Search for the cell housing the specified text and yield its (X, Y) center coordinate. 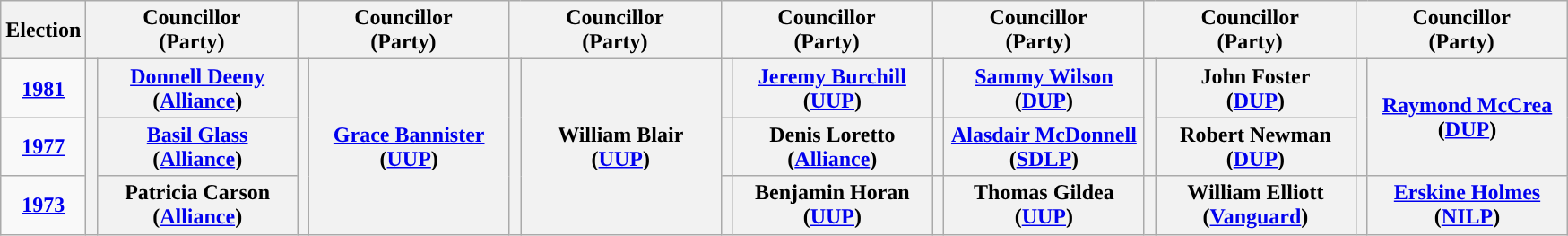
Robert Newman (DUP) (1256, 147)
Erskine Holmes (NILP) (1468, 205)
Denis Loretto (Alliance) (833, 147)
Sammy Wilson (DUP) (1044, 88)
1977 (43, 147)
Raymond McCrea (DUP) (1468, 118)
William Elliott (Vanguard) (1256, 205)
Donnell Deeny (Alliance) (197, 88)
Jeremy Burchill (UUP) (833, 88)
Thomas Gildea (UUP) (1044, 205)
1973 (43, 205)
Grace Bannister (UUP) (409, 147)
1981 (43, 88)
Basil Glass (Alliance) (197, 147)
Alasdair McDonnell (SDLP) (1044, 147)
William Blair (UUP) (620, 147)
Benjamin Horan (UUP) (833, 205)
John Foster (DUP) (1256, 88)
Election (43, 31)
Patricia Carson (Alliance) (197, 205)
